Locate the cell with the specified text and output its [X, Y] center coordinate. 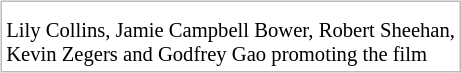
Lily Collins, Jamie Campbell Bower, Robert Sheehan,Kevin Zegers and Godfrey Gao promoting the film [231, 44]
